Locate the cell with the specified text and output its [x, y] center coordinate. 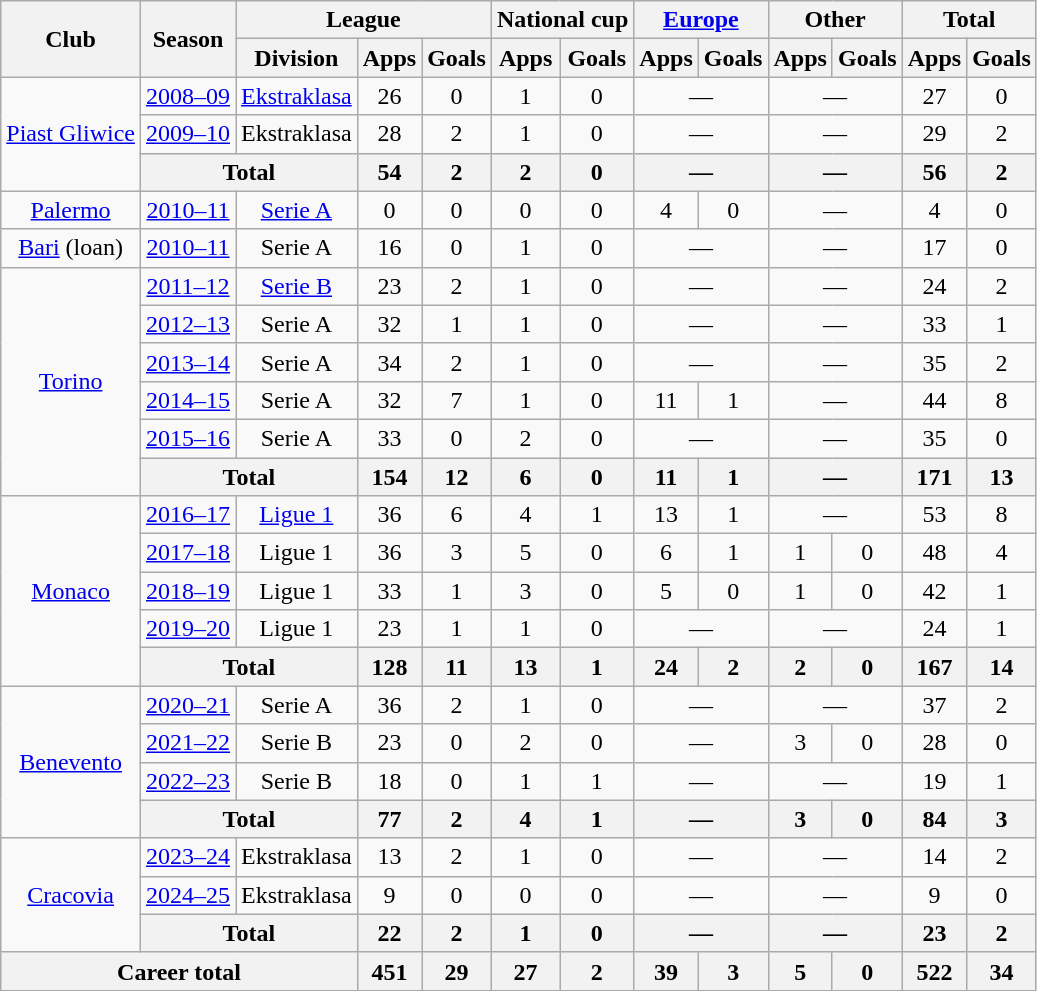
128 [389, 667]
2013–14 [188, 362]
2008–09 [188, 96]
44 [934, 400]
2017–18 [188, 553]
2021–22 [188, 743]
2014–15 [188, 400]
2016–17 [188, 515]
National cup [562, 20]
7 [457, 400]
167 [934, 667]
18 [389, 781]
522 [934, 971]
2023–24 [188, 857]
Club [71, 39]
Other [835, 20]
Division [297, 58]
Bari (loan) [71, 248]
Career total [179, 971]
26 [389, 96]
37 [934, 705]
Benevento [71, 762]
2009–10 [188, 134]
2015–16 [188, 438]
77 [389, 819]
Torino [71, 381]
154 [389, 477]
84 [934, 819]
Palermo [71, 210]
Piast Gliwice [71, 134]
12 [457, 477]
22 [389, 933]
42 [934, 591]
2012–13 [188, 324]
171 [934, 477]
2022–23 [188, 781]
54 [389, 172]
2019–20 [188, 629]
451 [389, 971]
Cracovia [71, 895]
Monaco [71, 591]
17 [934, 248]
48 [934, 553]
2020–21 [188, 705]
56 [934, 172]
2011–12 [188, 286]
19 [934, 781]
2024–25 [188, 895]
Season [188, 39]
Europe [701, 20]
2018–19 [188, 591]
53 [934, 515]
39 [666, 971]
League [364, 20]
16 [389, 248]
